From the cell containing the given text, extract its center point as (x, y) coordinate. 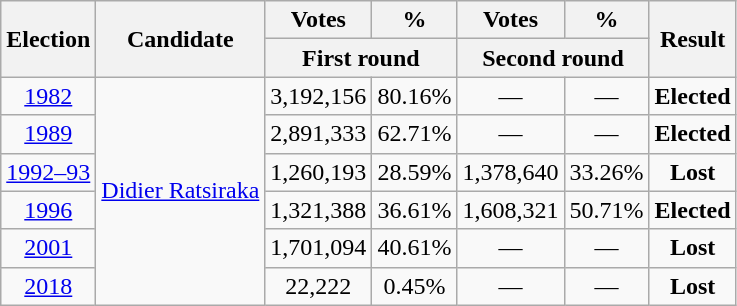
Election (48, 39)
33.26% (606, 172)
Didier Ratsiraka (180, 191)
1,260,193 (318, 172)
1,378,640 (510, 172)
1996 (48, 210)
0.45% (414, 286)
50.71% (606, 210)
3,192,156 (318, 96)
First round (361, 58)
1,321,388 (318, 210)
1,608,321 (510, 210)
1,701,094 (318, 248)
62.71% (414, 134)
Candidate (180, 39)
1982 (48, 96)
1989 (48, 134)
2018 (48, 286)
Second round (553, 58)
36.61% (414, 210)
1992–93 (48, 172)
28.59% (414, 172)
Result (692, 39)
80.16% (414, 96)
2001 (48, 248)
2,891,333 (318, 134)
22,222 (318, 286)
40.61% (414, 248)
